Pinpoint the cell where the given text exists, returning its (X, Y) midpoint coordinate. 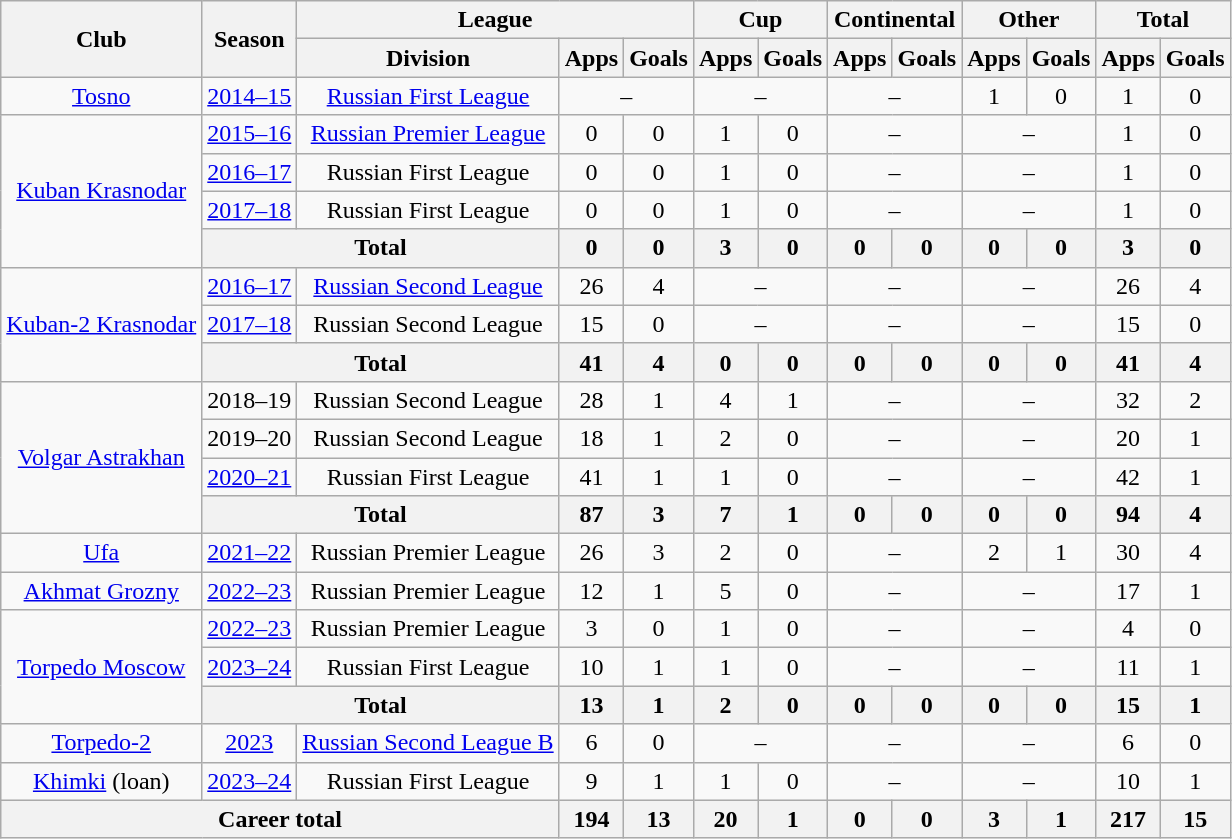
2014–15 (250, 96)
Volgar Astrakhan (102, 457)
2019–20 (250, 438)
Khimki (loan) (102, 781)
9 (591, 781)
2018–19 (250, 400)
League (496, 20)
87 (591, 515)
194 (591, 819)
Torpedo-2 (102, 743)
Club (102, 39)
11 (1128, 667)
Russian Second League B (428, 743)
18 (591, 438)
Tosno (102, 96)
42 (1128, 477)
2021–22 (250, 553)
Cup (760, 20)
Division (428, 58)
Kuban Krasnodar (102, 191)
5 (725, 591)
2023 (250, 743)
Career total (280, 819)
28 (591, 400)
94 (1128, 515)
2020–21 (250, 477)
Season (250, 39)
Kuban-2 Krasnodar (102, 324)
Other (1029, 20)
2015–16 (250, 134)
12 (591, 591)
Torpedo Moscow (102, 667)
217 (1128, 819)
32 (1128, 400)
Continental (895, 20)
30 (1128, 553)
7 (725, 515)
Akhmat Grozny (102, 591)
Ufa (102, 553)
17 (1128, 591)
